Extract the [x, y] coordinate from the center of the cell holding the provided text.  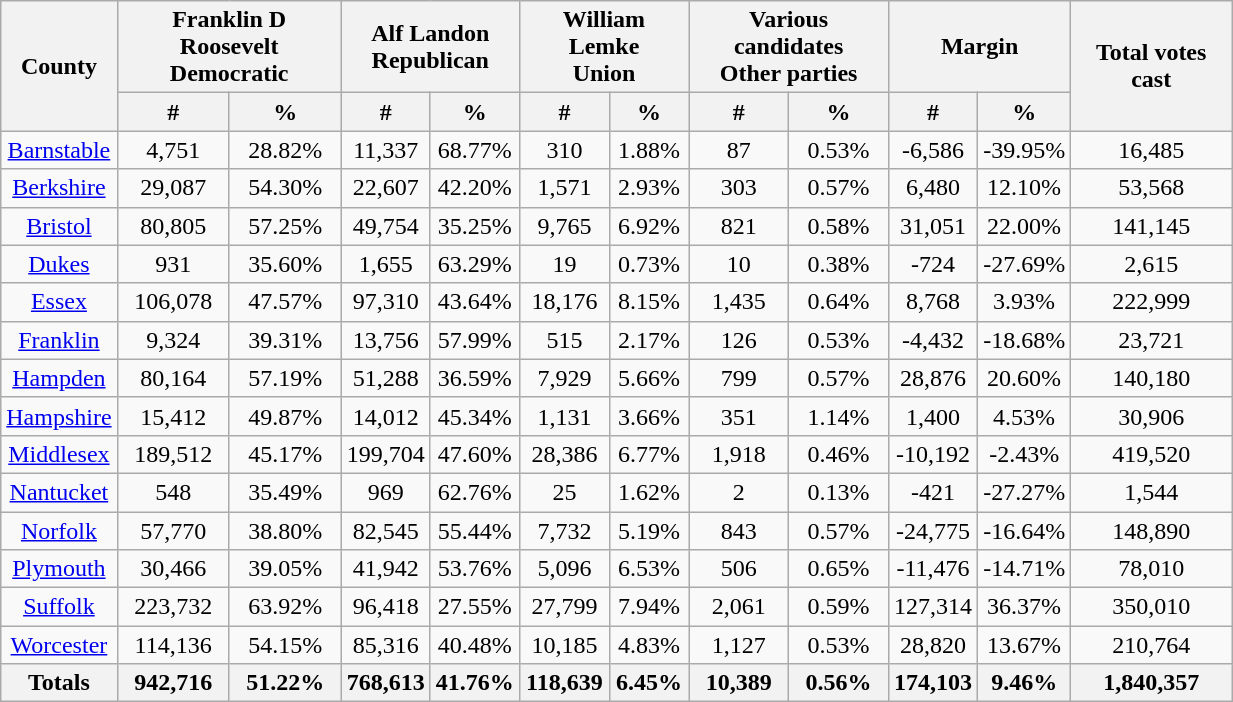
10,185 [564, 645]
548 [173, 492]
87 [739, 150]
931 [173, 264]
5,096 [564, 569]
141,145 [1152, 226]
47.57% [285, 302]
47.60% [474, 454]
41,942 [386, 569]
5.66% [648, 378]
-24,775 [934, 531]
29,087 [173, 188]
199,704 [386, 454]
27,799 [564, 607]
Barnstable [59, 150]
35.49% [285, 492]
7.94% [648, 607]
85,316 [386, 645]
96,418 [386, 607]
82,545 [386, 531]
1,131 [564, 416]
Nantucket [59, 492]
-6,586 [934, 150]
-4,432 [934, 340]
2 [739, 492]
30,906 [1152, 416]
Berkshire [59, 188]
419,520 [1152, 454]
-724 [934, 264]
68.77% [474, 150]
78,010 [1152, 569]
140,180 [1152, 378]
0.13% [839, 492]
-11,476 [934, 569]
0.38% [839, 264]
51,288 [386, 378]
28,876 [934, 378]
-27.69% [1024, 264]
148,890 [1152, 531]
2,061 [739, 607]
80,164 [173, 378]
2.93% [648, 188]
38.80% [285, 531]
1,655 [386, 264]
County [59, 66]
27.55% [474, 607]
1,571 [564, 188]
3.93% [1024, 302]
Suffolk [59, 607]
57,770 [173, 531]
1,544 [1152, 492]
25 [564, 492]
54.30% [285, 188]
19 [564, 264]
55.44% [474, 531]
768,613 [386, 683]
0.64% [839, 302]
127,314 [934, 607]
Totals [59, 683]
22.00% [1024, 226]
35.25% [474, 226]
57.25% [285, 226]
Total votes cast [1152, 66]
Various candidatesOther parties [789, 47]
1.14% [839, 416]
Franklin D RooseveltDemocratic [229, 47]
9.46% [1024, 683]
7,732 [564, 531]
45.17% [285, 454]
42.20% [474, 188]
Bristol [59, 226]
799 [739, 378]
40.48% [474, 645]
39.05% [285, 569]
63.29% [474, 264]
3.66% [648, 416]
1.88% [648, 150]
1,435 [739, 302]
7,929 [564, 378]
51.22% [285, 683]
942,716 [173, 683]
-14.71% [1024, 569]
4,751 [173, 150]
821 [739, 226]
57.19% [285, 378]
43.64% [474, 302]
10,389 [739, 683]
303 [739, 188]
Plymouth [59, 569]
114,136 [173, 645]
0.59% [839, 607]
22,607 [386, 188]
351 [739, 416]
5.19% [648, 531]
9,324 [173, 340]
41.76% [474, 683]
20.60% [1024, 378]
45.34% [474, 416]
30,466 [173, 569]
16,485 [1152, 150]
53.76% [474, 569]
28.82% [285, 150]
13,756 [386, 340]
6.53% [648, 569]
1,400 [934, 416]
4.83% [648, 645]
4.53% [1024, 416]
118,639 [564, 683]
Franklin [59, 340]
0.73% [648, 264]
310 [564, 150]
0.65% [839, 569]
Dukes [59, 264]
Middlesex [59, 454]
36.59% [474, 378]
14,012 [386, 416]
36.37% [1024, 607]
515 [564, 340]
1.62% [648, 492]
11,337 [386, 150]
63.92% [285, 607]
23,721 [1152, 340]
189,512 [173, 454]
97,310 [386, 302]
54.15% [285, 645]
35.60% [285, 264]
31,051 [934, 226]
Hampden [59, 378]
William LemkeUnion [604, 47]
80,805 [173, 226]
210,764 [1152, 645]
1,840,357 [1152, 683]
2,615 [1152, 264]
18,176 [564, 302]
969 [386, 492]
0.46% [839, 454]
-18.68% [1024, 340]
0.56% [839, 683]
223,732 [173, 607]
-39.95% [1024, 150]
506 [739, 569]
1,918 [739, 454]
-421 [934, 492]
39.31% [285, 340]
0.58% [839, 226]
49.87% [285, 416]
1,127 [739, 645]
Essex [59, 302]
350,010 [1152, 607]
-27.27% [1024, 492]
2.17% [648, 340]
6.92% [648, 226]
8.15% [648, 302]
Hampshire [59, 416]
126 [739, 340]
Alf LandonRepublican [430, 47]
Norfolk [59, 531]
28,820 [934, 645]
6.77% [648, 454]
174,103 [934, 683]
Margin [980, 47]
-10,192 [934, 454]
13.67% [1024, 645]
9,765 [564, 226]
28,386 [564, 454]
-16.64% [1024, 531]
57.99% [474, 340]
8,768 [934, 302]
-2.43% [1024, 454]
49,754 [386, 226]
15,412 [173, 416]
10 [739, 264]
843 [739, 531]
Worcester [59, 645]
6.45% [648, 683]
62.76% [474, 492]
12.10% [1024, 188]
6,480 [934, 188]
53,568 [1152, 188]
222,999 [1152, 302]
106,078 [173, 302]
